From the cell containing the given text, extract its center point as (X, Y) coordinate. 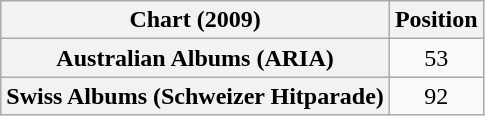
Swiss Albums (Schweizer Hitparade) (196, 96)
Position (436, 20)
92 (436, 96)
Chart (2009) (196, 20)
53 (436, 58)
Australian Albums (ARIA) (196, 58)
